Return (X, Y) of the center of cell containing provided text 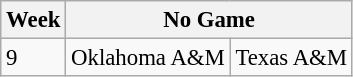
No Game (210, 20)
9 (34, 58)
Week (34, 20)
Oklahoma A&M (148, 58)
Texas A&M (291, 58)
